Determine the [X, Y] coordinate at the center of the cell enclosing the given text.  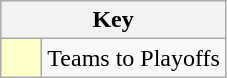
Key [114, 20]
Teams to Playoffs [134, 58]
